Pinpoint the cell where the given text exists, returning its (x, y) midpoint coordinate. 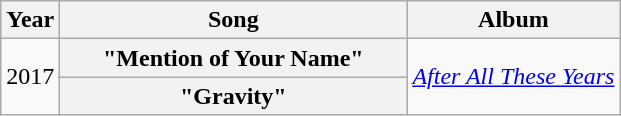
"Mention of Your Name" (234, 58)
Year (30, 20)
2017 (30, 77)
"Gravity" (234, 96)
Song (234, 20)
After All These Years (514, 77)
Album (514, 20)
